Pinpoint the cell where the given text exists, returning its (x, y) midpoint coordinate. 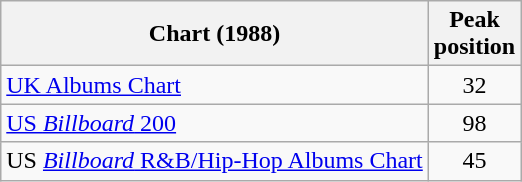
Peakposition (474, 34)
32 (474, 85)
Chart (1988) (215, 34)
45 (474, 161)
US Billboard R&B/Hip-Hop Albums Chart (215, 161)
US Billboard 200 (215, 123)
UK Albums Chart (215, 85)
98 (474, 123)
